Find where the given text appears and provide that cell's center as (x, y) coordinate. 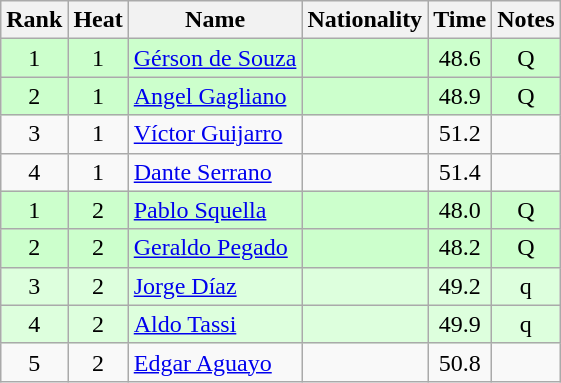
5 (34, 362)
Nationality (365, 20)
Jorge Díaz (215, 286)
Angel Gagliano (215, 96)
51.4 (460, 172)
50.8 (460, 362)
51.2 (460, 134)
48.9 (460, 96)
48.0 (460, 210)
Name (215, 20)
Víctor Guijarro (215, 134)
Dante Serrano (215, 172)
49.9 (460, 324)
48.2 (460, 248)
Geraldo Pegado (215, 248)
Time (460, 20)
48.6 (460, 58)
49.2 (460, 286)
Aldo Tassi (215, 324)
Notes (526, 20)
Gérson de Souza (215, 58)
Rank (34, 20)
Pablo Squella (215, 210)
Heat (98, 20)
Edgar Aguayo (215, 362)
